Return (X, Y) of the center of cell containing provided text 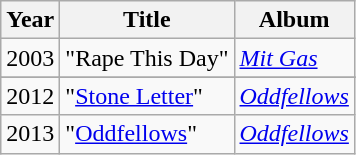
"Oddfellows" (147, 134)
2013 (30, 134)
2012 (30, 96)
"Rape This Day" (147, 58)
Mit Gas (294, 58)
"Stone Letter" (147, 96)
Year (30, 20)
Title (147, 20)
Album (294, 20)
2003 (30, 58)
